Pinpoint the cell where the given text exists, returning its [X, Y] midpoint coordinate. 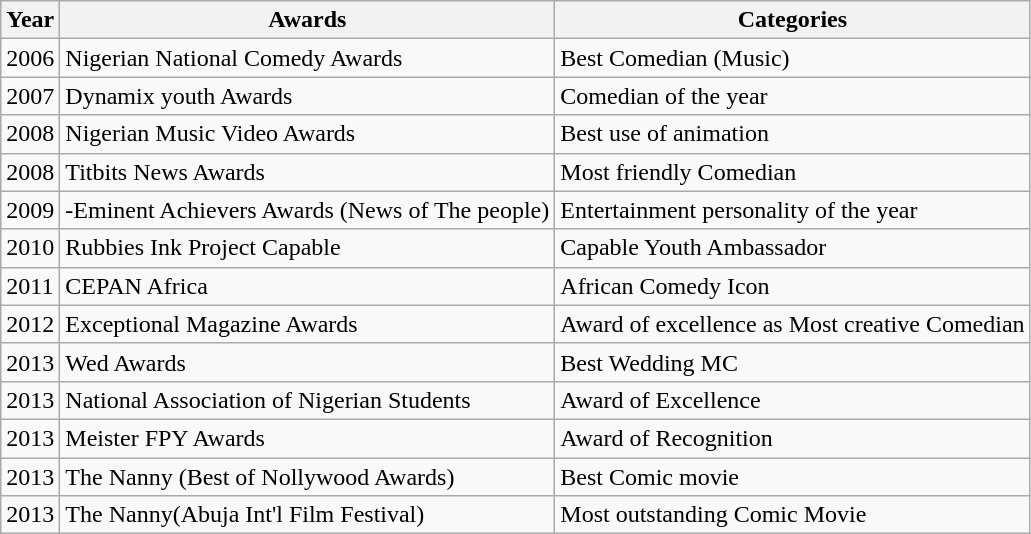
Most friendly Comedian [792, 172]
Entertainment personality of the year [792, 210]
Best Comedian (Music) [792, 58]
Comedian of the year [792, 96]
The Nanny (Best of Nollywood Awards) [308, 477]
Meister FPY Awards [308, 438]
Capable Youth Ambassador [792, 248]
Best Comic movie [792, 477]
2009 [30, 210]
The Nanny(Abuja Int'l Film Festival) [308, 515]
Award of excellence as Most creative Comedian [792, 324]
2012 [30, 324]
2010 [30, 248]
Year [30, 20]
Nigerian National Comedy Awards [308, 58]
-Eminent Achievers Awards (News of The people) [308, 210]
Categories [792, 20]
Exceptional Magazine Awards [308, 324]
Most outstanding Comic Movie [792, 515]
Rubbies Ink Project Capable [308, 248]
Wed Awards [308, 362]
Award of Excellence [792, 400]
Best Wedding MC [792, 362]
Award of Recognition [792, 438]
2007 [30, 96]
Best use of animation [792, 134]
Titbits News Awards [308, 172]
Nigerian Music Video Awards [308, 134]
African Comedy Icon [792, 286]
2011 [30, 286]
National Association of Nigerian Students [308, 400]
CEPAN Africa [308, 286]
2006 [30, 58]
Dynamix youth Awards [308, 96]
Awards [308, 20]
